Extract the (x, y) coordinate from the center of the cell holding the provided text.  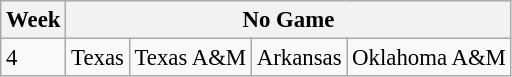
Texas A&M (190, 58)
Oklahoma A&M (429, 58)
Arkansas (298, 58)
Week (34, 20)
Texas (98, 58)
4 (34, 58)
No Game (288, 20)
